Extract the (X, Y) coordinate from the center of the cell holding the provided text.  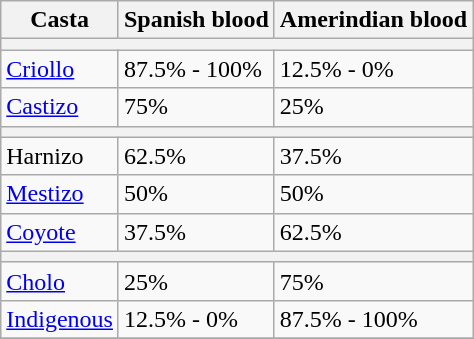
Indigenous (60, 319)
Mestizo (60, 194)
Criollo (60, 69)
Coyote (60, 232)
Cholo (60, 281)
Harnizo (60, 156)
Spanish blood (196, 20)
Casta (60, 20)
Amerindian blood (373, 20)
Castizo (60, 107)
